Pinpoint the cell where the given text exists, returning its [X, Y] midpoint coordinate. 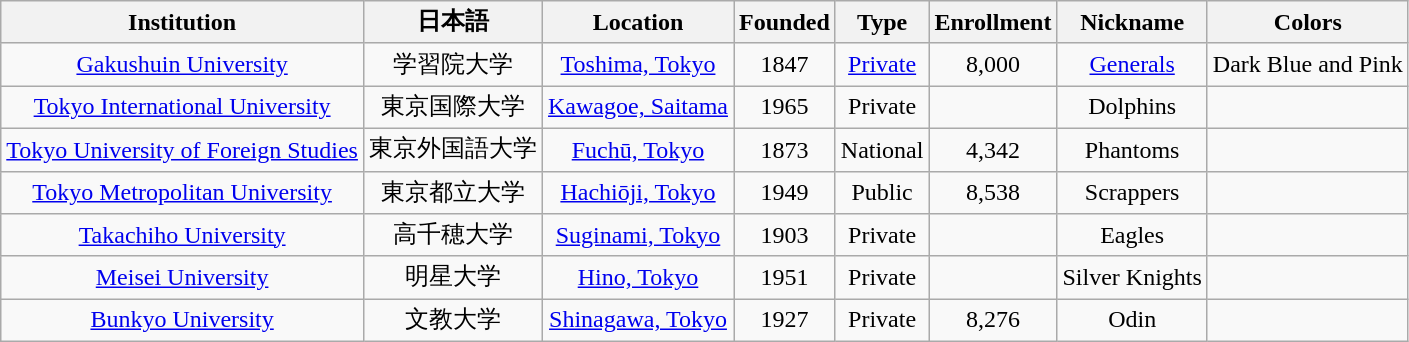
Tokyo International University [182, 108]
National [882, 150]
1965 [785, 108]
Dolphins [1132, 108]
Location [638, 22]
4,342 [993, 150]
1903 [785, 236]
Institution [182, 22]
1951 [785, 278]
Eagles [1132, 236]
Bunkyo University [182, 320]
Enrollment [993, 22]
Scrappers [1132, 192]
1847 [785, 64]
日本語 [452, 22]
Toshima, Tokyo [638, 64]
東京外国語大学 [452, 150]
東京都立大学 [452, 192]
東京国際大学 [452, 108]
Meisei University [182, 278]
Phantoms [1132, 150]
Public [882, 192]
Hachiōji, Tokyo [638, 192]
高千穂大学 [452, 236]
Colors [1308, 22]
Type [882, 22]
Shinagawa, Tokyo [638, 320]
Nickname [1132, 22]
Hino, Tokyo [638, 278]
Founded [785, 22]
8,538 [993, 192]
学習院大学 [452, 64]
Tokyo University of Foreign Studies [182, 150]
Dark Blue and Pink [1308, 64]
明星大学 [452, 278]
Fuchū, Tokyo [638, 150]
1873 [785, 150]
8,000 [993, 64]
Silver Knights [1132, 278]
1927 [785, 320]
Kawagoe, Saitama [638, 108]
Generals [1132, 64]
Odin [1132, 320]
Tokyo Metropolitan University [182, 192]
1949 [785, 192]
Suginami, Tokyo [638, 236]
Gakushuin University [182, 64]
Takachiho University [182, 236]
8,276 [993, 320]
文教大学 [452, 320]
